Identify which cell holds the provided text, then report its [X, Y] central coordinate. 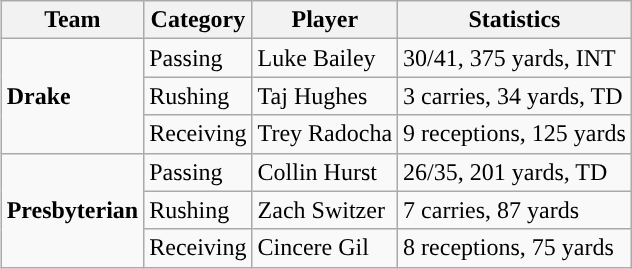
Zach Switzer [325, 210]
Luke Bailey [325, 58]
Team [72, 20]
Drake [72, 96]
Category [198, 20]
8 receptions, 75 yards [515, 248]
Taj Hughes [325, 96]
30/41, 375 yards, INT [515, 58]
Trey Radocha [325, 134]
Collin Hurst [325, 172]
Player [325, 20]
9 receptions, 125 yards [515, 134]
Statistics [515, 20]
7 carries, 87 yards [515, 210]
Presbyterian [72, 210]
Cincere Gil [325, 248]
26/35, 201 yards, TD [515, 172]
3 carries, 34 yards, TD [515, 96]
